Output the [x, y] coordinate of the center of the cell containing the given text.  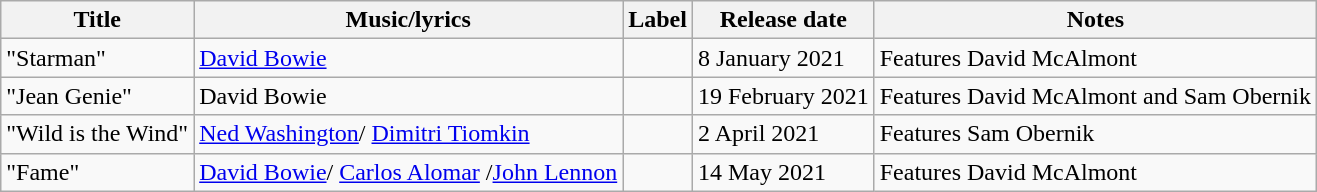
Label [658, 20]
Notes [1095, 20]
14 May 2021 [783, 172]
19 February 2021 [783, 96]
2 April 2021 [783, 134]
"Starman" [98, 58]
"Wild is the Wind" [98, 134]
David Bowie/ Carlos Alomar /John Lennon [408, 172]
Title [98, 20]
Release date [783, 20]
"Jean Genie" [98, 96]
Music/lyrics [408, 20]
8 January 2021 [783, 58]
Features Sam Obernik [1095, 134]
Ned Washington/ Dimitri Tiomkin [408, 134]
Features David McAlmont and Sam Obernik [1095, 96]
"Fame" [98, 172]
